For the text-containing cell, return its midpoint in [X, Y] coordinate format. 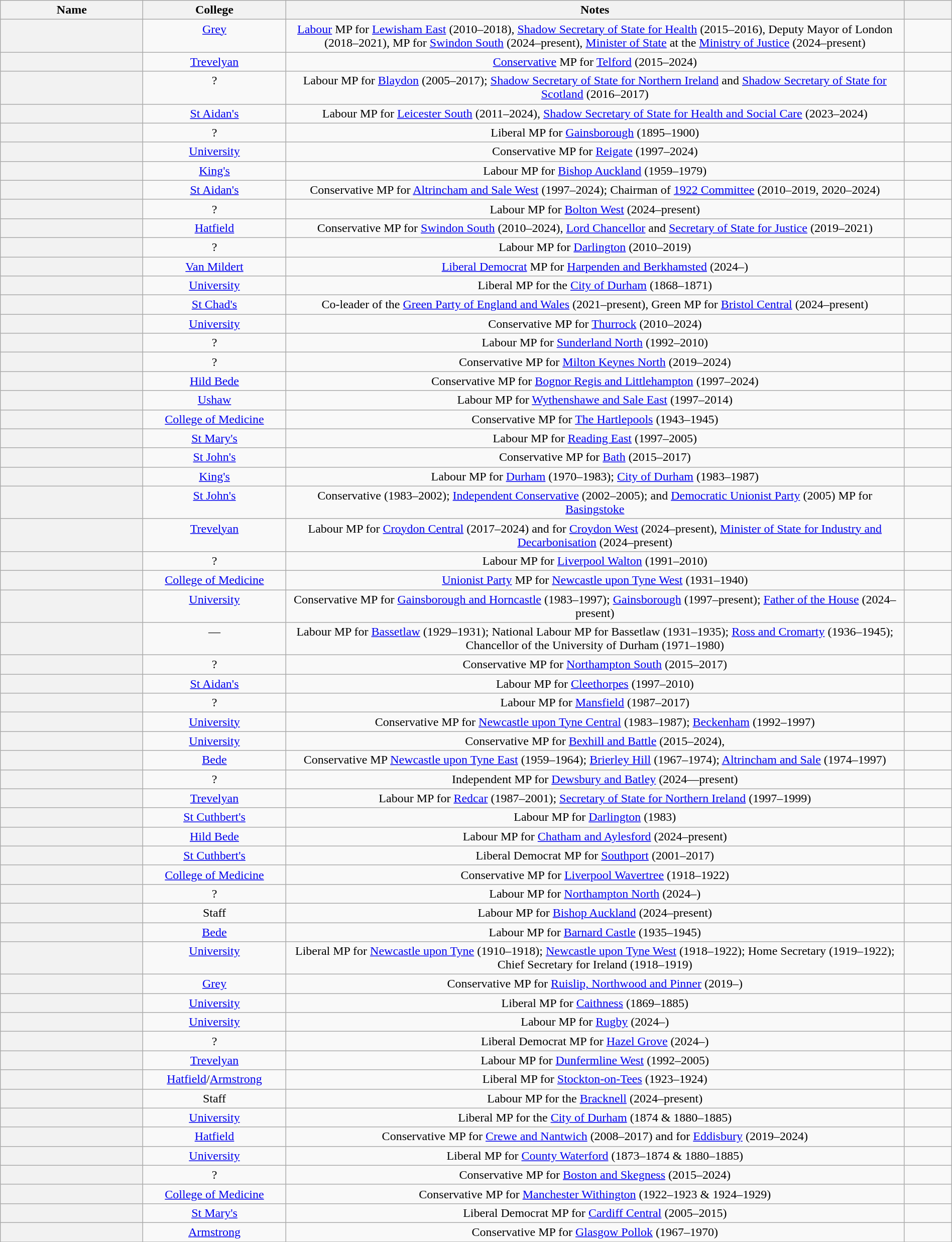
Conservative MP for Gainsborough and Horncastle (1983–1997); Gainsborough (1997–present); Father of the House (2024–present) [594, 605]
Name [72, 10]
Liberal Democrat MP for Harpenden and Berkhamsted (2024–) [594, 267]
Conservative MP for Telford (2015–2024) [594, 62]
Labour MP for Northampton North (2024–) [594, 894]
Conservative MP for Glasgow Pollok (1967–1970) [594, 1232]
Labour MP for Barnard Castle (1935–1945) [594, 932]
Liberal Democrat MP for Cardiff Central (2005–2015) [594, 1213]
Notes [594, 10]
Labour MP for Leicester South (2011–2024), Shadow Secretary of State for Health and Social Care (2023–2024) [594, 113]
Conservative MP for Milton Keynes North (2019–2024) [594, 362]
Conservative MP for Bognor Regis and Littlehampton (1997–2024) [594, 381]
Conservative MP for Swindon South (2010–2024), Lord Chancellor and Secretary of State for Justice (2019–2021) [594, 228]
Liberal MP for Stockton-on-Tees (1923–1924) [594, 1079]
Labour MP for Bishop Auckland (2024–present) [594, 913]
Conservative MP for Northampton South (2015–2017) [594, 665]
Liberal MP for County Waterford (1873–1874 & 1880–1885) [594, 1156]
Liberal MP for the City of Durham (1868–1871) [594, 286]
Conservative MP for Newcastle upon Tyne Central (1983–1987); Beckenham (1992–1997) [594, 722]
Conservative MP for Reigate (1997–2024) [594, 152]
College [214, 10]
Independent MP for Dewsbury and Batley (2024—present) [594, 779]
Labour MP for Cleethorpes (1997–2010) [594, 684]
Conservative MP Newcastle upon Tyne East (1959–1964); Brierley Hill (1967–1974); Altrincham and Sale (1974–1997) [594, 760]
― [214, 639]
Labour MP for Liverpool Walton (1991–2010) [594, 561]
Liberal MP for Gainsborough (1895–1900) [594, 133]
Labour MP for Wythenshawe and Sale East (1997–2014) [594, 400]
Labour MP for Bolton West (2024–present) [594, 209]
Conservative MP for Thurrock (2010–2024) [594, 324]
Ushaw [214, 400]
Liberal MP for Caithness (1869–1885) [594, 1003]
Liberal MP for the City of Durham (1874 & 1880–1885) [594, 1117]
Labour MP for Darlington (2010–2019) [594, 247]
Conservative MP for Boston and Skegness (2015–2024) [594, 1175]
St Chad's [214, 305]
Labour MP for Redcar (1987–2001); Secretary of State for Northern Ireland (1997–1999) [594, 798]
Conservative (1983–2002); Independent Conservative (2002–2005); and Democratic Unionist Party (2005) MP for Basingstoke [594, 502]
Labour MP for Reading East (1997–2005) [594, 438]
Liberal Democrat MP for Southport (2001–2017) [594, 855]
Labour MP for Bishop Auckland (1959–1979) [594, 171]
Conservative MP for Ruislip, Northwood and Pinner (2019–) [594, 984]
Labour MP for Dunfermline West (1992–2005) [594, 1060]
Labour MP for Rugby (2024–) [594, 1022]
Conservative MP for Manchester Withington (1922–1923 & 1924–1929) [594, 1194]
Labour MP for Durham (1970–1983); City of Durham (1983–1987) [594, 476]
Labour MP for Mansfield (1987–2017) [594, 703]
Labour MP for Croydon Central (2017–2024) and for Croydon West (2024–present), Minister of State for Industry and Decarbonisation (2024–present) [594, 535]
Conservative MP for Bath (2015–2017) [594, 457]
Unionist Party MP for Newcastle upon Tyne West (1931–1940) [594, 580]
Labour MP for Sunderland North (1992–2010) [594, 343]
Armstrong [214, 1232]
Conservative MP for Crewe and Nantwich (2008–2017) and for Eddisbury (2019–2024) [594, 1137]
Conservative MP for Bexhill and Battle (2015–2024), [594, 741]
Labour MP for Chatham and Aylesford (2024–present) [594, 836]
Labour MP for Blaydon (2005–2017); Shadow Secretary of State for Northern Ireland and Shadow Secretary of State for Scotland (2016–2017) [594, 87]
Van Mildert [214, 267]
Conservative MP for The Hartlepools (1943–1945) [594, 419]
Conservative MP for Altrincham and Sale West (1997–2024); Chairman of 1922 Committee (2010–2019, 2020–2024) [594, 190]
Labour MP for Darlington (1983) [594, 817]
Hatfield/Armstrong [214, 1079]
Labour MP for the Bracknell (2024–present) [594, 1098]
Conservative MP for Liverpool Wavertree (1918–1922) [594, 875]
Co-leader of the Green Party of England and Wales (2021–present), Green MP for Bristol Central (2024–present) [594, 305]
Liberal Democrat MP for Hazel Grove (2024–) [594, 1041]
